From the cell containing the given text, extract its center point as [x, y] coordinate. 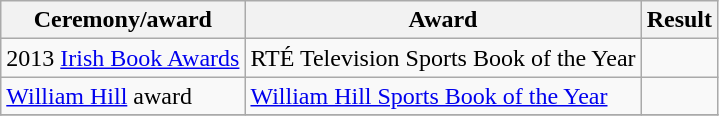
William Hill award [123, 96]
Result [679, 20]
RTÉ Television Sports Book of the Year [443, 58]
William Hill Sports Book of the Year [443, 96]
2013 Irish Book Awards [123, 58]
Ceremony/award [123, 20]
Award [443, 20]
